Identify which cell holds the provided text, then report its [X, Y] central coordinate. 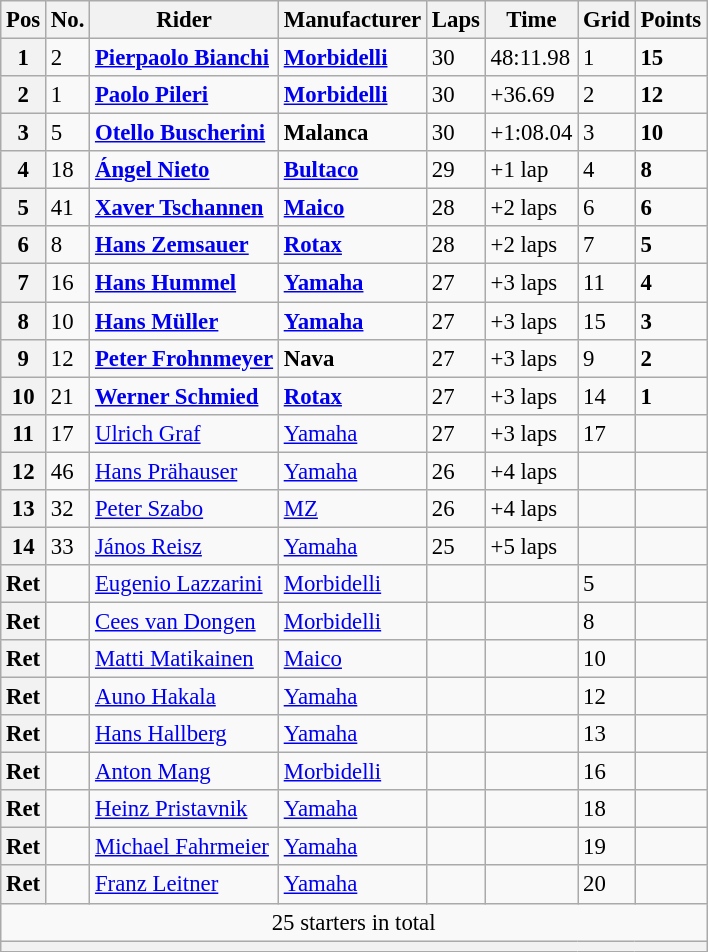
21 [68, 396]
33 [68, 546]
Heinz Pristavnik [184, 809]
+1:08.04 [531, 133]
Michael Fahrmeier [184, 847]
Grid [606, 20]
Franz Leitner [184, 885]
25 [456, 546]
Peter Frohnmeyer [184, 358]
János Reisz [184, 546]
29 [456, 170]
Nava [352, 358]
Hans Zemsauer [184, 245]
48:11.98 [531, 58]
Ulrich Graf [184, 433]
Cees van Dongen [184, 621]
Hans Prähauser [184, 471]
+1 lap [531, 170]
25 starters in total [354, 922]
Pos [24, 20]
Pierpaolo Bianchi [184, 58]
Anton Mang [184, 772]
Time [531, 20]
Peter Szabo [184, 509]
Rider [184, 20]
Points [670, 20]
32 [68, 509]
20 [606, 885]
Matti Matikainen [184, 659]
Hans Hummel [184, 283]
Auno Hakala [184, 697]
Malanca [352, 133]
Hans Müller [184, 321]
MZ [352, 509]
Hans Hallberg [184, 734]
Paolo Pileri [184, 95]
Eugenio Lazzarini [184, 584]
Manufacturer [352, 20]
Ángel Nieto [184, 170]
+5 laps [531, 546]
Laps [456, 20]
46 [68, 471]
Werner Schmied [184, 396]
Otello Buscherini [184, 133]
Xaver Tschannen [184, 208]
No. [68, 20]
+36.69 [531, 95]
19 [606, 847]
Bultaco [352, 170]
41 [68, 208]
